Provide the [x, y] coordinate of the cell's center where the given text is located.  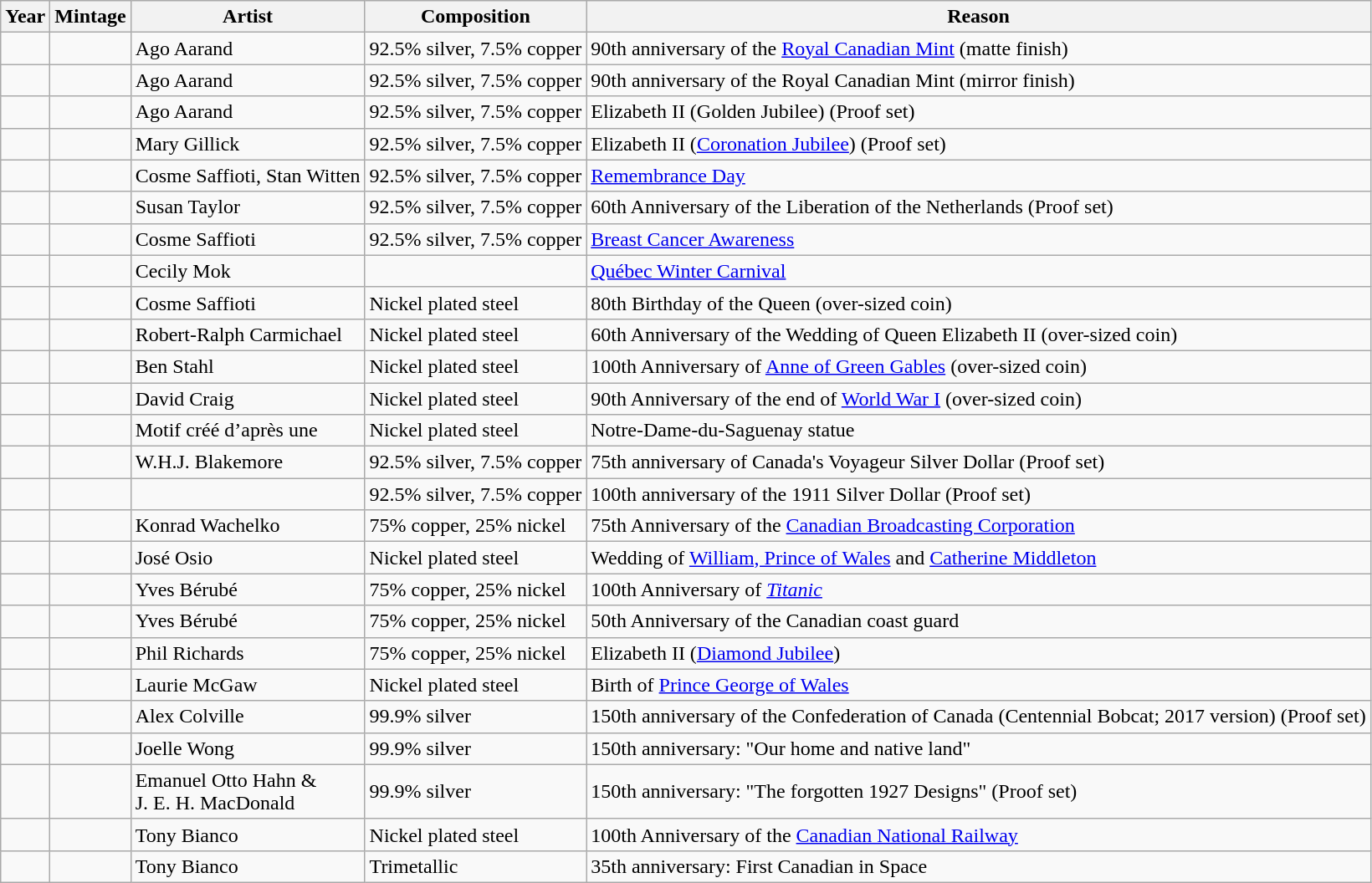
Emanuel Otto Hahn & J. E. H. MacDonald [248, 791]
100th Anniversary of Titanic [979, 590]
Robert-Ralph Carmichael [248, 334]
60th Anniversary of the Wedding of Queen Elizabeth II (over-sized coin) [979, 334]
Elizabeth II (Golden Jubilee) (Proof set) [979, 112]
Alex Colville [248, 717]
150th anniversary: "Our home and native land" [979, 748]
Cecily Mok [248, 271]
Konrad Wachelko [248, 526]
35th anniversary: First Canadian in Space [979, 866]
Québec Winter Carnival [979, 271]
Motif créé d’après une [248, 431]
Trimetallic [475, 866]
Breast Cancer Awareness [979, 239]
Reason [979, 17]
Laurie McGaw [248, 685]
Notre-Dame-du-Saguenay statue [979, 431]
80th Birthday of the Queen (over-sized coin) [979, 303]
90th Anniversary of the end of World War I (over-sized coin) [979, 399]
Birth of Prince George of Wales [979, 685]
Phil Richards [248, 653]
90th anniversary of the Royal Canadian Mint (matte finish) [979, 48]
Elizabeth II (Diamond Jubilee) [979, 653]
100th anniversary of the 1911 Silver Dollar (Proof set) [979, 494]
50th Anniversary of the Canadian coast guard [979, 621]
Composition [475, 17]
Susan Taylor [248, 207]
José Osio [248, 558]
Wedding of William, Prince of Wales and Catherine Middleton [979, 558]
W.H.J. Blakemore [248, 462]
Elizabeth II (Coronation Jubilee) (Proof set) [979, 144]
100th Anniversary of the Canadian National Railway [979, 835]
Joelle Wong [248, 748]
100th Anniversary of Anne of Green Gables (over-sized coin) [979, 366]
60th Anniversary of the Liberation of the Netherlands (Proof set) [979, 207]
David Craig [248, 399]
Ben Stahl [248, 366]
90th anniversary of the Royal Canadian Mint (mirror finish) [979, 80]
Mintage [90, 17]
150th anniversary of the Confederation of Canada (Centennial Bobcat; 2017 version) (Proof set) [979, 717]
Remembrance Day [979, 176]
75th Anniversary of the Canadian Broadcasting Corporation [979, 526]
Mary Gillick [248, 144]
Year [25, 17]
150th anniversary: "The forgotten 1927 Designs" (Proof set) [979, 791]
Artist [248, 17]
75th anniversary of Canada's Voyageur Silver Dollar (Proof set) [979, 462]
Cosme Saffioti, Stan Witten [248, 176]
